Return the (x, y) coordinate for the center point of the cell that contains the specified text.  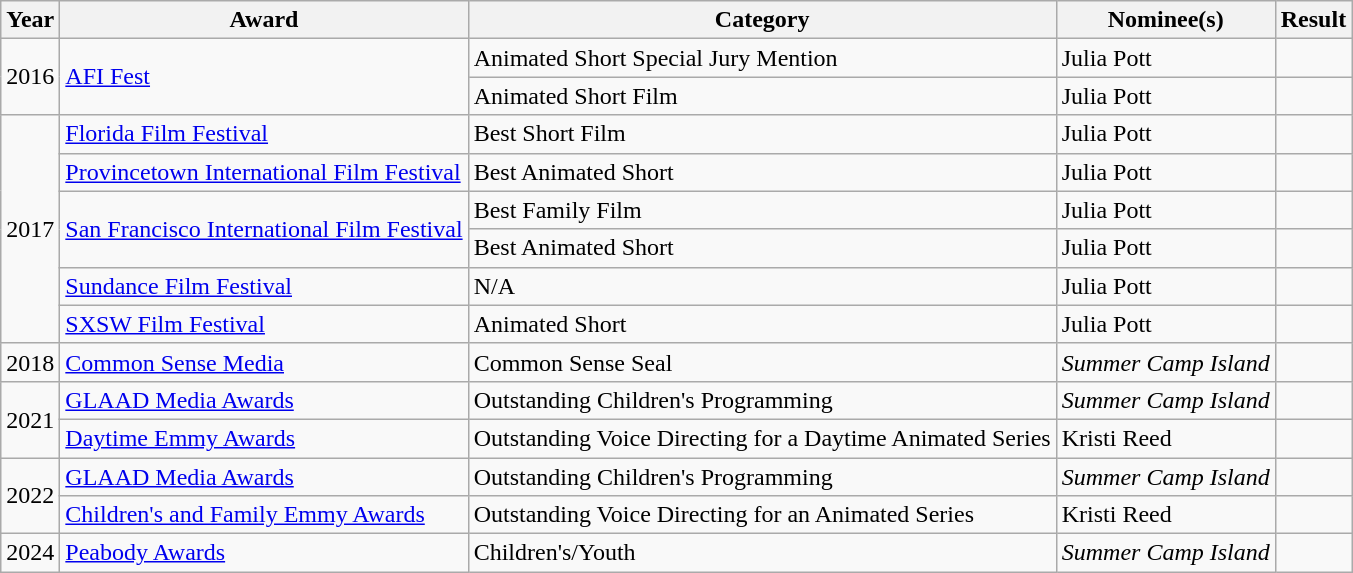
Year (30, 20)
Animated Short Special Jury Mention (762, 58)
Category (762, 20)
2017 (30, 229)
Best Short Film (762, 134)
Result (1313, 20)
2022 (30, 496)
Florida Film Festival (264, 134)
Sundance Film Festival (264, 286)
2016 (30, 77)
Best Family Film (762, 210)
San Francisco International Film Festival (264, 229)
Daytime Emmy Awards (264, 438)
Award (264, 20)
Peabody Awards (264, 553)
AFI Fest (264, 77)
Outstanding Voice Directing for an Animated Series (762, 515)
SXSW Film Festival (264, 324)
2021 (30, 419)
Common Sense Media (264, 362)
Nominee(s) (1166, 20)
2024 (30, 553)
Children's and Family Emmy Awards (264, 515)
2018 (30, 362)
Animated Short Film (762, 96)
N/A (762, 286)
Provincetown International Film Festival (264, 172)
Common Sense Seal (762, 362)
Children's/Youth (762, 553)
Animated Short (762, 324)
Outstanding Voice Directing for a Daytime Animated Series (762, 438)
